For the text-containing cell, return its midpoint in [X, Y] coordinate format. 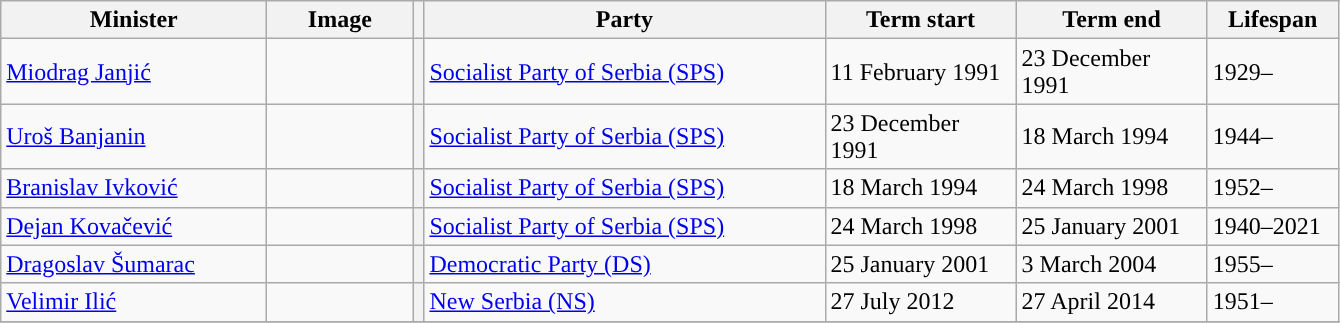
Term end [1112, 20]
1944– [1272, 136]
11 February 1991 [920, 72]
27 April 2014 [1112, 302]
1955– [1272, 264]
27 July 2012 [920, 302]
1951– [1272, 302]
Lifespan [1272, 20]
Uroš Banjanin [134, 136]
Democratic Party (DS) [624, 264]
Dragoslav Šumarac [134, 264]
1952– [1272, 188]
1929– [1272, 72]
Term start [920, 20]
1940–2021 [1272, 226]
Velimir Ilić [134, 302]
Image [340, 20]
Miodrag Janjić [134, 72]
New Serbia (NS) [624, 302]
Dejan Kovačević [134, 226]
3 March 2004 [1112, 264]
Branislav Ivković [134, 188]
Minister [134, 20]
Party [624, 20]
